Identify which cell holds the provided text, then report its [x, y] central coordinate. 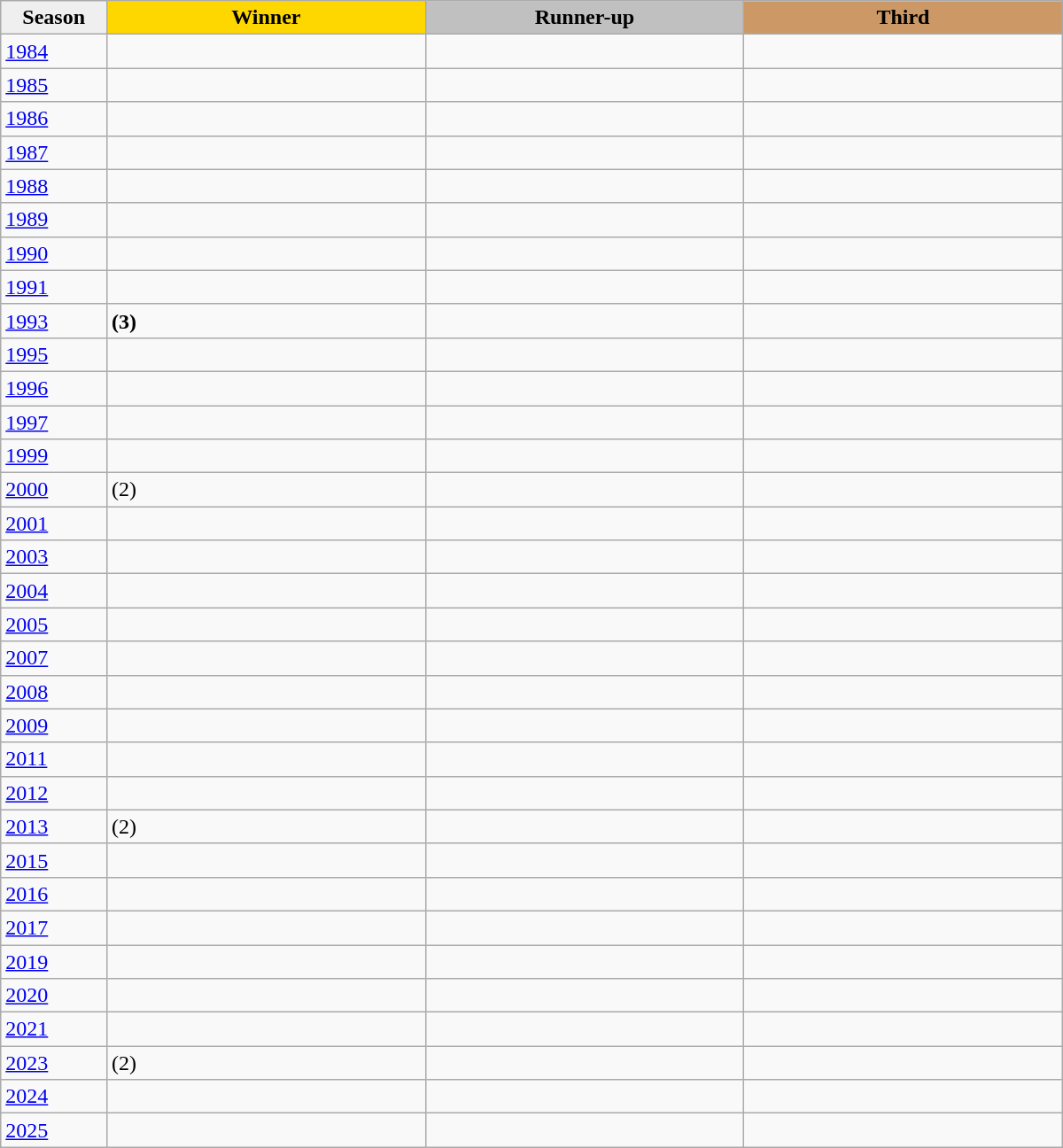
1999 [54, 456]
1991 [54, 287]
2005 [54, 624]
2012 [54, 793]
2023 [54, 1063]
1993 [54, 321]
Season [54, 18]
2021 [54, 1029]
1985 [54, 85]
Winner [267, 18]
2007 [54, 658]
1995 [54, 354]
2024 [54, 1097]
Runner-up [585, 18]
1990 [54, 253]
2000 [54, 490]
2009 [54, 725]
2001 [54, 524]
1997 [54, 423]
1988 [54, 186]
2008 [54, 692]
2004 [54, 591]
(3) [267, 321]
1986 [54, 119]
1984 [54, 51]
2016 [54, 894]
2020 [54, 996]
2017 [54, 927]
1996 [54, 388]
2013 [54, 826]
2019 [54, 961]
1987 [54, 152]
2011 [54, 759]
2003 [54, 557]
Third [904, 18]
1989 [54, 220]
2015 [54, 860]
2025 [54, 1130]
